Provide the (x, y) coordinate of the cell's center where the given text is located.  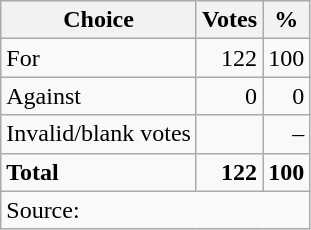
Invalid/blank votes (99, 134)
For (99, 58)
Votes (229, 20)
% (286, 20)
Against (99, 96)
– (286, 134)
Total (99, 172)
Source: (156, 210)
Choice (99, 20)
